Scan for the cell matching the given text and deliver its (X, Y) coordinate at center. 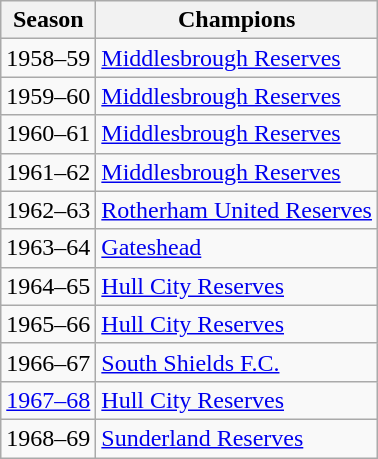
Rotherham United Reserves (237, 210)
1965–66 (48, 324)
Sunderland Reserves (237, 438)
Gateshead (237, 248)
1961–62 (48, 172)
1966–67 (48, 362)
1963–64 (48, 248)
1962–63 (48, 210)
South Shields F.C. (237, 362)
1960–61 (48, 134)
1958–59 (48, 58)
1967–68 (48, 400)
Champions (237, 20)
1968–69 (48, 438)
1964–65 (48, 286)
Season (48, 20)
1959–60 (48, 96)
